Capture the cell that displays the provided text and extract its [X, Y] central coordinate. 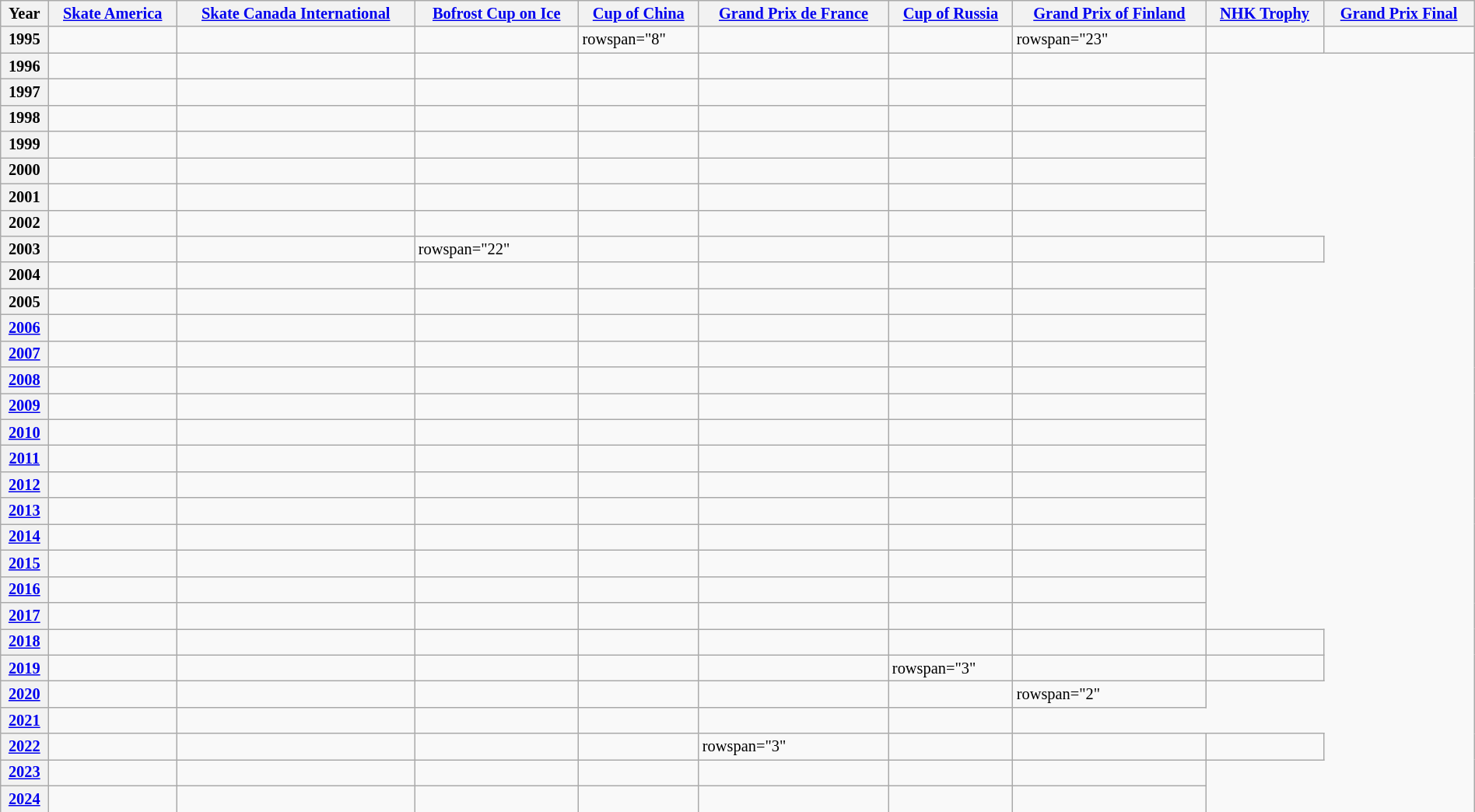
rowspan="23" [1109, 40]
Cup of Russia [951, 13]
2001 [25, 197]
2007 [25, 354]
2018 [25, 642]
rowspan="22" [496, 249]
2017 [25, 615]
2011 [25, 458]
2014 [25, 537]
2019 [25, 668]
2023 [25, 772]
2003 [25, 249]
1998 [25, 118]
1996 [25, 66]
1999 [25, 145]
2010 [25, 432]
2016 [25, 590]
2022 [25, 747]
2008 [25, 380]
Skate Canada International [296, 13]
rowspan="8" [639, 40]
2012 [25, 485]
Grand Prix de France [794, 13]
2009 [25, 406]
Bofrost Cup on Ice [496, 13]
2020 [25, 694]
2004 [25, 275]
1997 [25, 92]
Skate America [113, 13]
2013 [25, 511]
2002 [25, 223]
2005 [25, 302]
2015 [25, 563]
2024 [25, 799]
Cup of China [639, 13]
Year [25, 13]
2006 [25, 327]
rowspan="2" [1109, 694]
NHK Trophy [1265, 13]
2021 [25, 720]
2000 [25, 170]
Grand Prix of Finland [1109, 13]
1995 [25, 40]
Grand Prix Final [1399, 13]
